Return the [x, y] coordinate for the center point of the cell that contains the specified text.  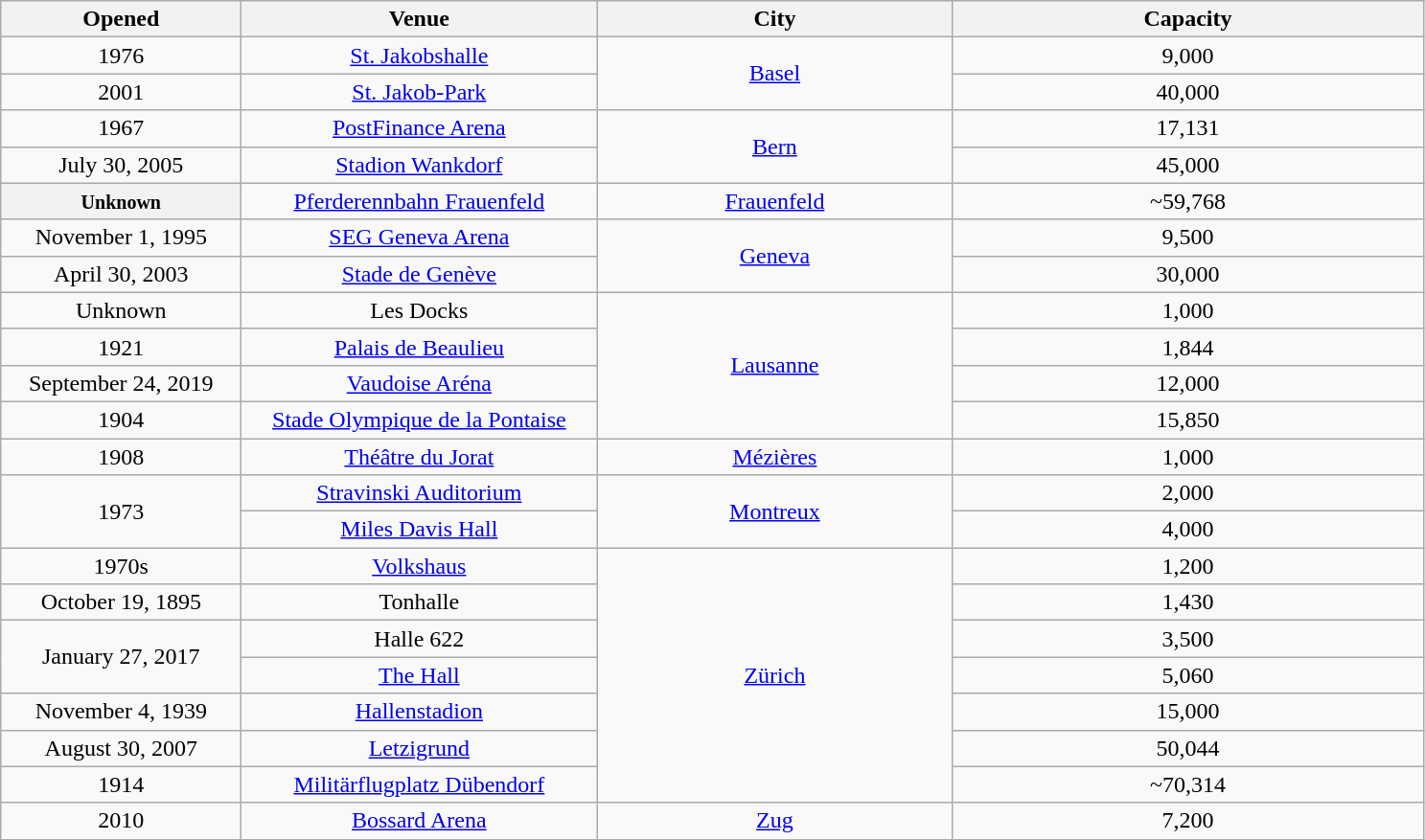
1904 [121, 420]
9,000 [1188, 56]
Bern [774, 147]
15,850 [1188, 420]
Stade de Genève [420, 274]
November 1, 1995 [121, 238]
July 30, 2005 [121, 165]
2,000 [1188, 493]
City [774, 19]
3,500 [1188, 639]
15,000 [1188, 712]
2001 [121, 92]
1973 [121, 511]
Pferderennbahn Frauenfeld [420, 201]
Volkshaus [420, 566]
PostFinance Arena [420, 128]
Zug [774, 821]
~59,768 [1188, 201]
The Hall [420, 675]
~70,314 [1188, 784]
Capacity [1188, 19]
January 27, 2017 [121, 657]
St. Jakob-Park [420, 92]
Basel [774, 74]
45,000 [1188, 165]
Les Docks [420, 310]
Stadion Wankdorf [420, 165]
Tonhalle [420, 602]
Hallenstadion [420, 712]
St. Jakobshalle [420, 56]
1976 [121, 56]
1921 [121, 347]
Opened [121, 19]
August 30, 2007 [121, 748]
7,200 [1188, 821]
Montreux [774, 511]
1,200 [1188, 566]
Frauenfeld [774, 201]
Lausanne [774, 365]
Militärflugplatz Dübendorf [420, 784]
Zürich [774, 675]
Théâtre du Jorat [420, 457]
5,060 [1188, 675]
Geneva [774, 256]
1,844 [1188, 347]
1967 [121, 128]
November 4, 1939 [121, 712]
Mézières [774, 457]
17,131 [1188, 128]
12,000 [1188, 383]
SEG Geneva Arena [420, 238]
50,044 [1188, 748]
9,500 [1188, 238]
1970s [121, 566]
30,000 [1188, 274]
Miles Davis Hall [420, 530]
1908 [121, 457]
Letzigrund [420, 748]
2010 [121, 821]
Bossard Arena [420, 821]
40,000 [1188, 92]
Vaudoise Aréna [420, 383]
1,430 [1188, 602]
Palais de Beaulieu [420, 347]
September 24, 2019 [121, 383]
1914 [121, 784]
Venue [420, 19]
Halle 622 [420, 639]
Stade Olympique de la Pontaise [420, 420]
October 19, 1895 [121, 602]
Stravinski Auditorium [420, 493]
4,000 [1188, 530]
April 30, 2003 [121, 274]
